Search for the cell housing the specified text and yield its (x, y) center coordinate. 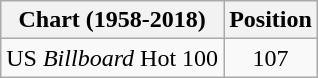
Chart (1958-2018) (112, 20)
107 (271, 58)
Position (271, 20)
US Billboard Hot 100 (112, 58)
